Return the [x, y] coordinate for the center point of the cell that contains the specified text.  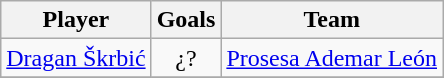
Goals [186, 20]
Prosesa Ademar León [332, 58]
¿? [186, 58]
Team [332, 20]
Player [76, 20]
Dragan Škrbić [76, 58]
